Detect which cell encompasses the target text, then output its (x, y) center coordinate. 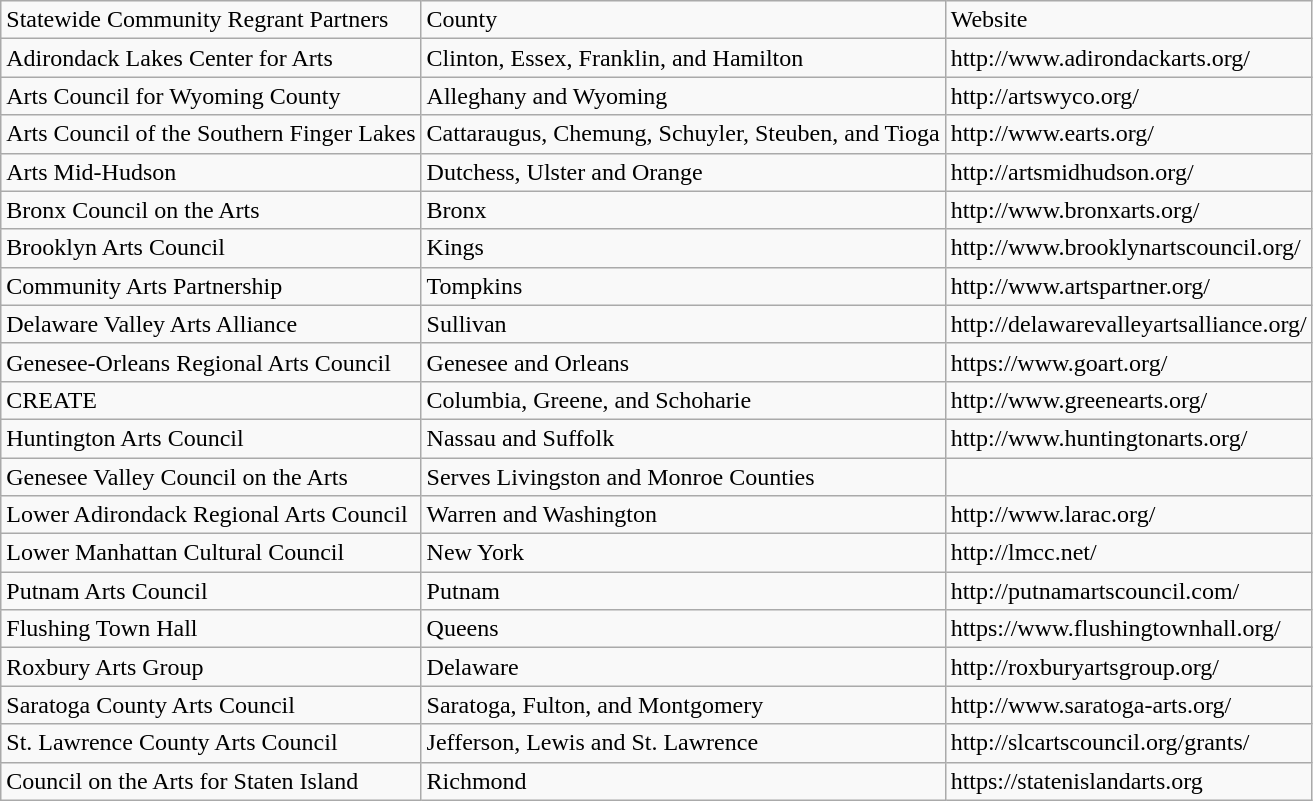
http://putnamartscouncil.com/ (1128, 591)
http://www.larac.org/ (1128, 515)
Serves Livingston and Monroe Counties (683, 477)
Genesee Valley Council on the Arts (211, 477)
Alleghany and Wyoming (683, 96)
http://artsmidhudson.org/ (1128, 172)
http://www.greenearts.org/ (1128, 400)
Adirondack Lakes Center for Arts (211, 58)
Warren and Washington (683, 515)
https://www.flushingtownhall.org/ (1128, 629)
http://www.huntingtonarts.org/ (1128, 438)
Bronx Council on the Arts (211, 210)
Council on the Arts for Staten Island (211, 781)
Lower Manhattan Cultural Council (211, 553)
Community Arts Partnership (211, 286)
http://delawarevalleyartsalliance.org/ (1128, 324)
https://www.goart.org/ (1128, 362)
County (683, 20)
http://www.artspartner.org/ (1128, 286)
http://slcartscouncil.org/grants/ (1128, 743)
Clinton, Essex, Franklin, and Hamilton (683, 58)
CREATE (211, 400)
Arts Council of the Southern Finger Lakes (211, 134)
http://www.bronxarts.org/ (1128, 210)
https://statenislandarts.org (1128, 781)
St. Lawrence County Arts Council (211, 743)
http://roxburyartsgroup.org/ (1128, 667)
Saratoga County Arts Council (211, 705)
http://www.saratoga-arts.org/ (1128, 705)
Flushing Town Hall (211, 629)
Arts Council for Wyoming County (211, 96)
Roxbury Arts Group (211, 667)
Genesee-Orleans Regional Arts Council (211, 362)
Putnam Arts Council (211, 591)
Saratoga, Fulton, and Montgomery (683, 705)
http://lmcc.net/ (1128, 553)
Bronx (683, 210)
Lower Adirondack Regional Arts Council (211, 515)
Kings (683, 248)
Brooklyn Arts Council (211, 248)
New York (683, 553)
Columbia, Greene, and Schoharie (683, 400)
Sullivan (683, 324)
http://www.earts.org/ (1128, 134)
http://www.adirondackarts.org/ (1128, 58)
Richmond (683, 781)
Genesee and Orleans (683, 362)
Delaware Valley Arts Alliance (211, 324)
Putnam (683, 591)
http://www.brooklynartscouncil.org/ (1128, 248)
http://artswyco.org/ (1128, 96)
Nassau and Suffolk (683, 438)
Jefferson, Lewis and St. Lawrence (683, 743)
Tompkins (683, 286)
Dutchess, Ulster and Orange (683, 172)
Cattaraugus, Chemung, Schuyler, Steuben, and Tioga (683, 134)
Website (1128, 20)
Statewide Community Regrant Partners (211, 20)
Arts Mid-Hudson (211, 172)
Huntington Arts Council (211, 438)
Delaware (683, 667)
Queens (683, 629)
